Determine the [x, y] coordinate at the center of the cell enclosing the given text.  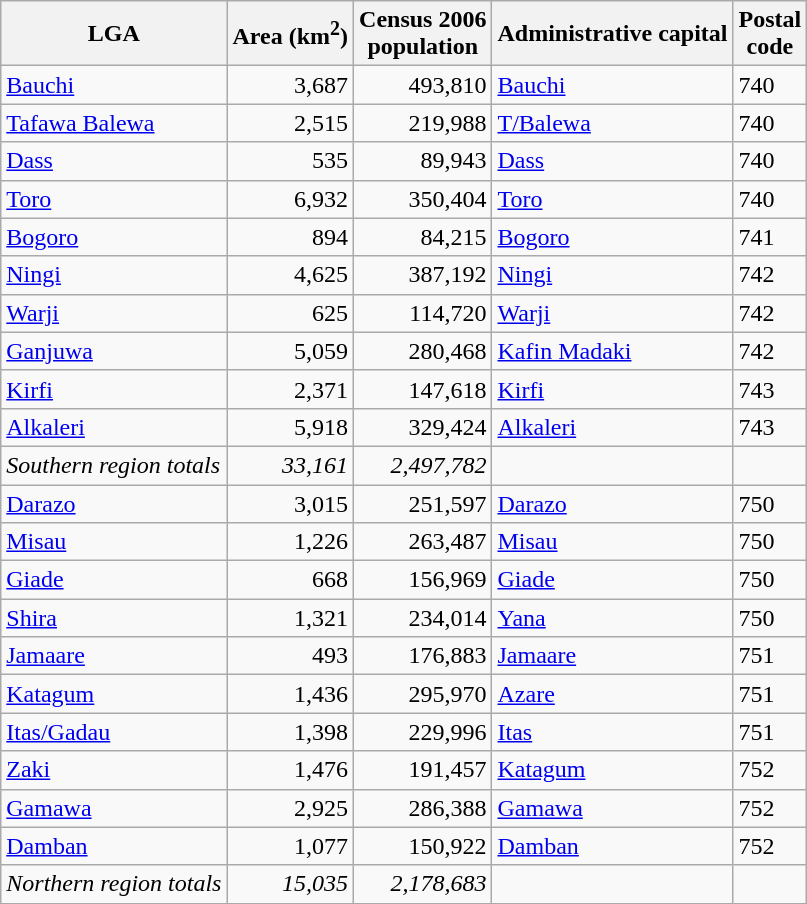
T/Balewa [612, 123]
3,015 [290, 503]
Tafawa Balewa [114, 123]
Area (km2) [290, 34]
3,687 [290, 85]
Itas/Gadau [114, 732]
15,035 [290, 884]
219,988 [423, 123]
Southern region totals [114, 465]
Yana [612, 618]
Kafin Madaki [612, 351]
Azare [612, 694]
1,077 [290, 846]
147,618 [423, 389]
1,436 [290, 694]
2,515 [290, 123]
5,918 [290, 427]
5,059 [290, 351]
150,922 [423, 846]
Itas [612, 732]
156,969 [423, 580]
286,388 [423, 808]
387,192 [423, 275]
251,597 [423, 503]
Zaki [114, 770]
Census 2006 population [423, 34]
89,943 [423, 161]
295,970 [423, 694]
668 [290, 580]
2,371 [290, 389]
2,925 [290, 808]
Postalcode [770, 34]
1,226 [290, 542]
329,424 [423, 427]
2,497,782 [423, 465]
84,215 [423, 237]
493,810 [423, 85]
741 [770, 237]
1,476 [290, 770]
6,932 [290, 199]
4,625 [290, 275]
Administrative capital [612, 34]
234,014 [423, 618]
229,996 [423, 732]
535 [290, 161]
Northern region totals [114, 884]
191,457 [423, 770]
33,161 [290, 465]
Ganjuwa [114, 351]
894 [290, 237]
176,883 [423, 656]
114,720 [423, 313]
2,178,683 [423, 884]
350,404 [423, 199]
625 [290, 313]
1,398 [290, 732]
493 [290, 656]
LGA [114, 34]
1,321 [290, 618]
280,468 [423, 351]
Shira [114, 618]
263,487 [423, 542]
